Determine the (X, Y) coordinate at the center of the cell enclosing the given text.  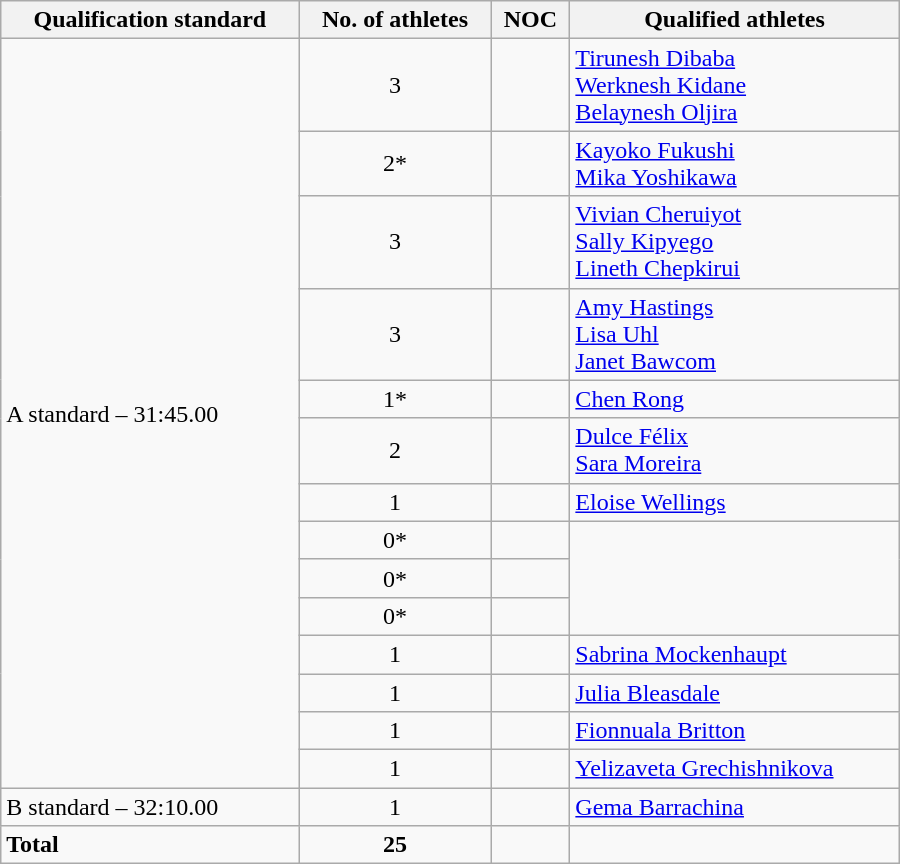
Qualified athletes (734, 20)
Dulce Félix Sara Moreira (734, 450)
Vivian Cheruiyot Sally Kipyego Lineth Chepkirui (734, 242)
Sabrina Mockenhaupt (734, 654)
Kayoko Fukushi Mika Yoshikawa (734, 164)
A standard – 31:45.00 (150, 414)
Chen Rong (734, 399)
No. of athletes (395, 20)
B standard – 32:10.00 (150, 807)
2 (395, 450)
Amy HastingsLisa UhlJanet Bawcom (734, 334)
Yelizaveta Grechishnikova (734, 769)
Julia Bleasdale (734, 693)
1* (395, 399)
Tirunesh Dibaba Werknesh Kidane Belaynesh Oljira (734, 85)
Fionnuala Britton (734, 731)
25 (395, 845)
NOC (530, 20)
Total (150, 845)
Qualification standard (150, 20)
Gema Barrachina (734, 807)
2* (395, 164)
Eloise Wellings (734, 502)
